Locate the cell with the specified text and output its (x, y) center coordinate. 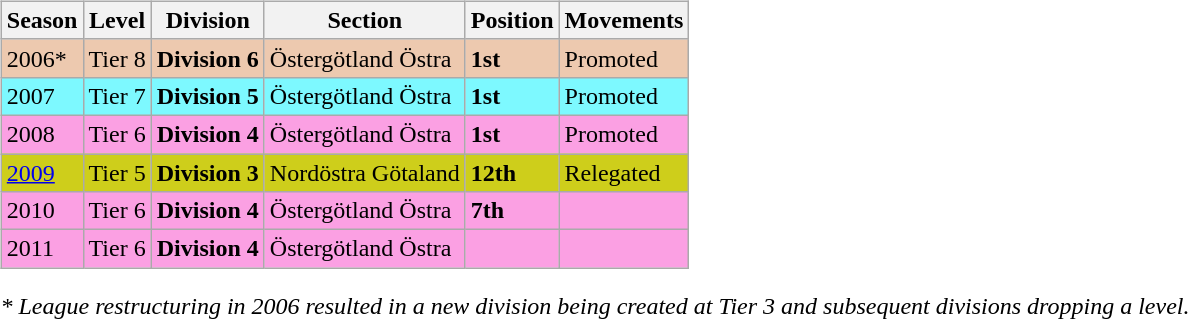
Level (117, 20)
Division 3 (208, 173)
7th (512, 211)
Division 5 (208, 96)
2007 (42, 96)
Section (364, 20)
Tier 5 (117, 173)
2010 (42, 211)
2011 (42, 249)
Season (42, 20)
Division (208, 20)
Division 6 (208, 58)
Position (512, 20)
12th (512, 173)
2008 (42, 134)
2009 (42, 173)
Movements (624, 20)
Tier 7 (117, 96)
Relegated (624, 173)
Tier 8 (117, 58)
2006* (42, 58)
Nordöstra Götaland (364, 173)
